Extract the (x, y) coordinate from the center of the cell holding the provided text.  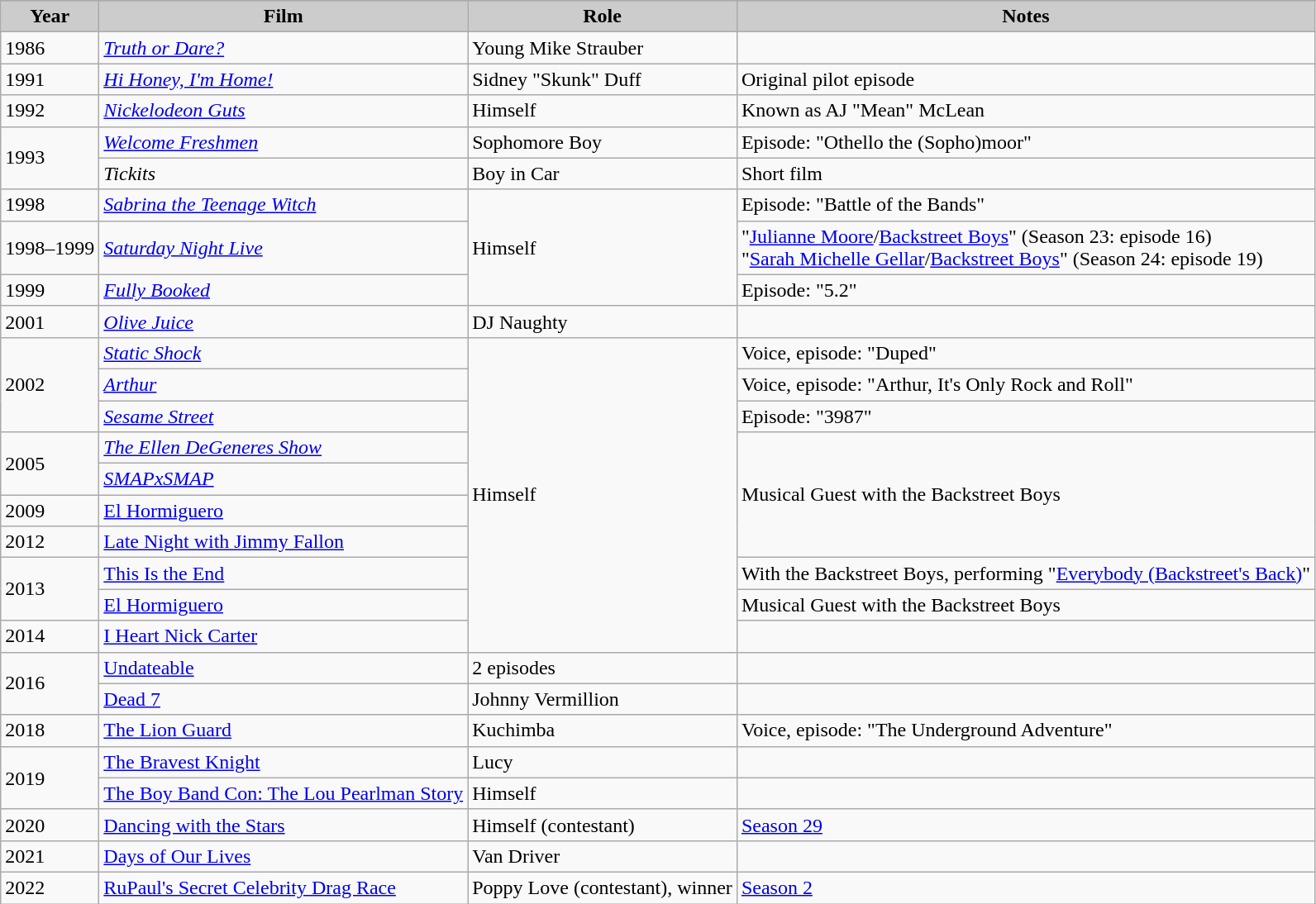
Olive Juice (284, 321)
1998 (50, 205)
The Boy Band Con: The Lou Pearlman Story (284, 793)
With the Backstreet Boys, performing "Everybody (Backstreet's Back)" (1025, 573)
1999 (50, 290)
Role (603, 17)
Season 29 (1025, 825)
Johnny Vermillion (603, 699)
2020 (50, 825)
Young Mike Strauber (603, 48)
2005 (50, 464)
1986 (50, 48)
Known as AJ "Mean" McLean (1025, 111)
SMAPxSMAP (284, 479)
Original pilot episode (1025, 79)
2021 (50, 856)
Fully Booked (284, 290)
Hi Honey, I'm Home! (284, 79)
Voice, episode: "Duped" (1025, 353)
2022 (50, 887)
2002 (50, 384)
Saturday Night Live (284, 248)
Season 2 (1025, 887)
Kuchimba (603, 730)
Short film (1025, 174)
Film (284, 17)
Sabrina the Teenage Witch (284, 205)
Days of Our Lives (284, 856)
Voice, episode: "The Underground Adventure" (1025, 730)
Dancing with the Stars (284, 825)
Welcome Freshmen (284, 142)
Poppy Love (contestant), winner (603, 887)
Sesame Street (284, 416)
I Heart Nick Carter (284, 636)
Late Night with Jimmy Fallon (284, 542)
1992 (50, 111)
Year (50, 17)
1991 (50, 79)
2009 (50, 511)
Van Driver (603, 856)
Lucy (603, 762)
Sidney "Skunk" Duff (603, 79)
Sophomore Boy (603, 142)
Notes (1025, 17)
The Bravest Knight (284, 762)
Himself (contestant) (603, 825)
1998–1999 (50, 248)
Arthur (284, 384)
"Julianne Moore/Backstreet Boys" (Season 23: episode 16)"Sarah Michelle Gellar/Backstreet Boys" (Season 24: episode 19) (1025, 248)
Episode: "3987" (1025, 416)
2019 (50, 778)
2018 (50, 730)
Static Shock (284, 353)
The Lion Guard (284, 730)
2001 (50, 321)
Episode: "Othello the (Sopho)moor" (1025, 142)
DJ Naughty (603, 321)
Boy in Car (603, 174)
Episode: "5.2" (1025, 290)
2016 (50, 683)
2014 (50, 636)
2013 (50, 589)
Nickelodeon Guts (284, 111)
The Ellen DeGeneres Show (284, 448)
This Is the End (284, 573)
Tickits (284, 174)
RuPaul's Secret Celebrity Drag Race (284, 887)
2012 (50, 542)
Truth or Dare? (284, 48)
1993 (50, 158)
2 episodes (603, 668)
Dead 7 (284, 699)
Undateable (284, 668)
Episode: "Battle of the Bands" (1025, 205)
Voice, episode: "Arthur, It's Only Rock and Roll" (1025, 384)
